Detect which cell encompasses the target text, then output its (x, y) center coordinate. 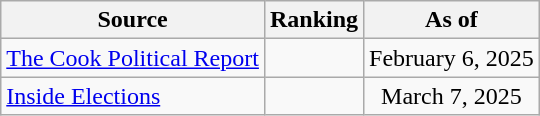
As of (452, 20)
The Cook Political Report (133, 58)
Inside Elections (133, 96)
March 7, 2025 (452, 96)
Ranking (314, 20)
Source (133, 20)
February 6, 2025 (452, 58)
